Find where the given text appears and provide that cell's center as [X, Y] coordinate. 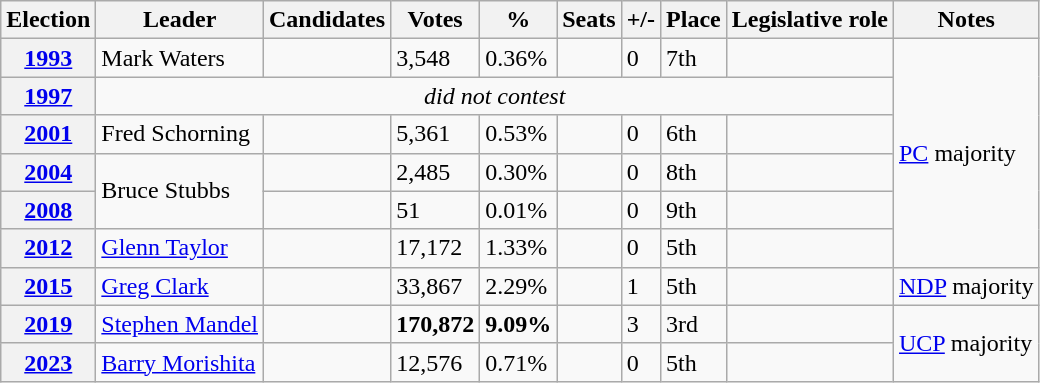
1997 [48, 96]
170,872 [436, 324]
6th [694, 134]
9.09% [518, 324]
9th [694, 210]
2012 [48, 248]
Place [694, 20]
% [518, 20]
2001 [48, 134]
1 [640, 286]
7th [694, 58]
12,576 [436, 362]
Votes [436, 20]
3 [640, 324]
Candidates [328, 20]
Glenn Taylor [180, 248]
Bruce Stubbs [180, 191]
3,548 [436, 58]
Election [48, 20]
Mark Waters [180, 58]
did not contest [495, 96]
51 [436, 210]
2.29% [518, 286]
8th [694, 172]
1993 [48, 58]
2008 [48, 210]
17,172 [436, 248]
0.71% [518, 362]
2,485 [436, 172]
Leader [180, 20]
UCP majority [966, 343]
33,867 [436, 286]
+/- [640, 20]
Fred Schorning [180, 134]
Greg Clark [180, 286]
0.30% [518, 172]
3rd [694, 324]
2004 [48, 172]
0.36% [518, 58]
Stephen Mandel [180, 324]
Barry Morishita [180, 362]
Seats [589, 20]
0.53% [518, 134]
2015 [48, 286]
5,361 [436, 134]
Notes [966, 20]
PC majority [966, 153]
2023 [48, 362]
0.01% [518, 210]
2019 [48, 324]
NDP majority [966, 286]
1.33% [518, 248]
Legislative role [810, 20]
